Scan for the cell matching the given text and deliver its (X, Y) coordinate at center. 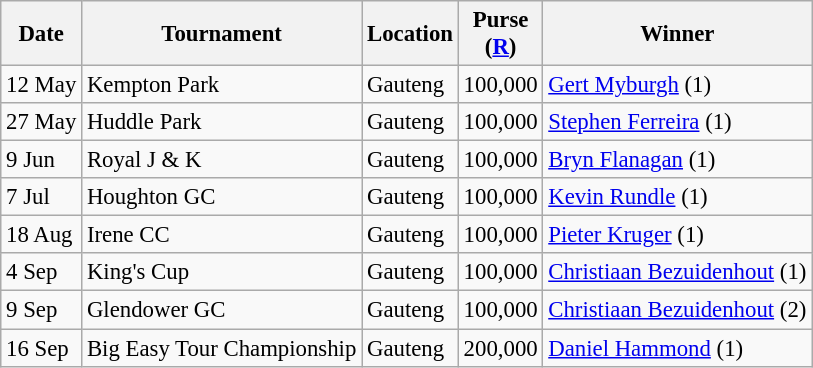
Christiaan Bezuidenhout (2) (678, 310)
27 May (42, 122)
Stephen Ferreira (1) (678, 122)
King's Cup (222, 273)
Houghton GC (222, 197)
16 Sep (42, 348)
Irene CC (222, 235)
200,000 (500, 348)
4 Sep (42, 273)
Gert Myburgh (1) (678, 85)
Kempton Park (222, 85)
7 Jul (42, 197)
9 Sep (42, 310)
Date (42, 34)
Royal J & K (222, 160)
Kevin Rundle (1) (678, 197)
Winner (678, 34)
Daniel Hammond (1) (678, 348)
Glendower GC (222, 310)
Location (410, 34)
Tournament (222, 34)
9 Jun (42, 160)
Purse(R) (500, 34)
Pieter Kruger (1) (678, 235)
Bryn Flanagan (1) (678, 160)
Huddle Park (222, 122)
Big Easy Tour Championship (222, 348)
18 Aug (42, 235)
Christiaan Bezuidenhout (1) (678, 273)
12 May (42, 85)
